Provide the (X, Y) coordinate of the cell's center where the given text is located.  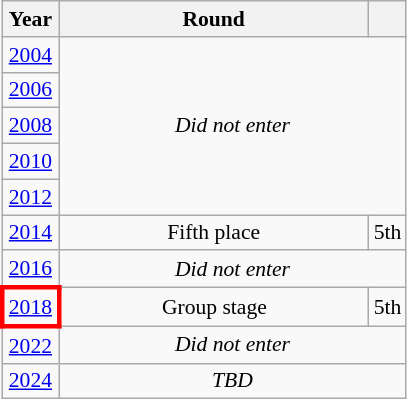
2008 (30, 126)
2016 (30, 270)
Year (30, 19)
TBD (233, 381)
2022 (30, 344)
2024 (30, 381)
Fifth place (214, 233)
Group stage (214, 308)
2006 (30, 90)
2010 (30, 162)
Round (214, 19)
2004 (30, 55)
2012 (30, 197)
2018 (30, 308)
2014 (30, 233)
